Identify which cell holds the provided text, then report its [X, Y] central coordinate. 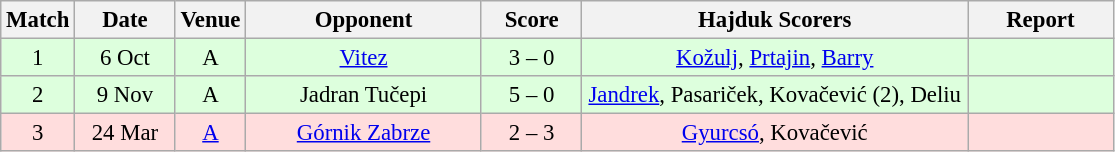
2 [38, 95]
24 Mar [126, 133]
Score [532, 20]
Venue [210, 20]
Vitez [364, 58]
1 [38, 58]
Górnik Zabrze [364, 133]
Jadran Tučepi [364, 95]
Hajduk Scorers [775, 20]
9 Nov [126, 95]
Jandrek, Pasariček, Kovačević (2), Deliu [775, 95]
Kožulj, Prtajin, Barry [775, 58]
5 – 0 [532, 95]
2 – 3 [532, 133]
Gyurcsó, Kovačević [775, 133]
Match [38, 20]
6 Oct [126, 58]
3 – 0 [532, 58]
Date [126, 20]
Report [1041, 20]
3 [38, 133]
Opponent [364, 20]
